Provide the [x, y] coordinate of the cell's center where the given text is located.  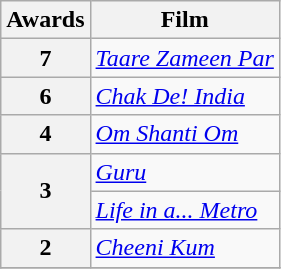
Awards [46, 20]
2 [46, 248]
3 [46, 191]
4 [46, 134]
7 [46, 58]
Taare Zameen Par [184, 58]
Om Shanti Om [184, 134]
6 [46, 96]
Cheeni Kum [184, 248]
Chak De! India [184, 96]
Life in a... Metro [184, 210]
Film [184, 20]
Guru [184, 172]
